Output the (X, Y) coordinate of the center of the cell containing the given text.  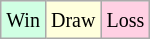
Win (24, 20)
Loss (126, 20)
Draw (72, 20)
